Provide the (x, y) coordinate of the cell's center where the given text is located.  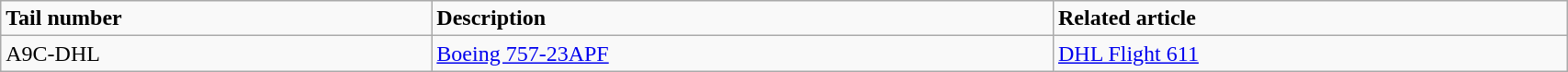
Description (742, 18)
Tail number (217, 18)
Related article (1310, 18)
DHL Flight 611 (1310, 54)
Boeing 757-23APF (742, 54)
A9C-DHL (217, 54)
